Determine the [x, y] coordinate at the center of the cell enclosing the given text.  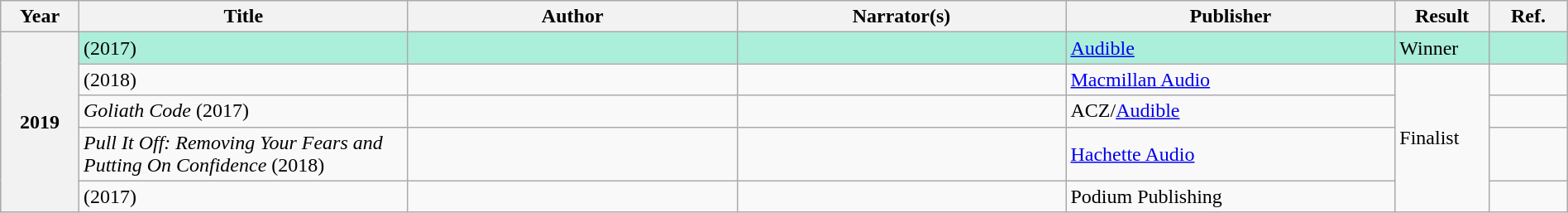
Narrator(s) [901, 17]
Finalist [1442, 138]
Ref. [1528, 17]
Pull It Off: Removing Your Fears and Putting On Confidence (2018) [243, 154]
Podium Publishing [1231, 196]
Author [572, 17]
Macmillan Audio [1231, 80]
Audible [1231, 48]
2019 [40, 123]
Goliath Code (2017) [243, 111]
Result [1442, 17]
ACZ/Audible [1231, 111]
Winner [1442, 48]
Title [243, 17]
(2018) [243, 80]
Publisher [1231, 17]
Year [40, 17]
Hachette Audio [1231, 154]
